Scan for the cell matching the given text and deliver its [x, y] coordinate at center. 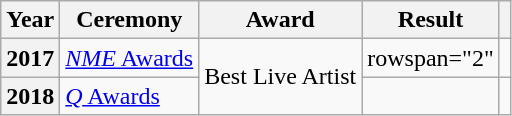
Award [280, 20]
NME Awards [130, 58]
Result [431, 20]
rowspan="2" [431, 58]
2018 [30, 96]
Best Live Artist [280, 77]
Year [30, 20]
2017 [30, 58]
Q Awards [130, 96]
Ceremony [130, 20]
